Return the (x, y) coordinate for the center point of the cell that contains the specified text.  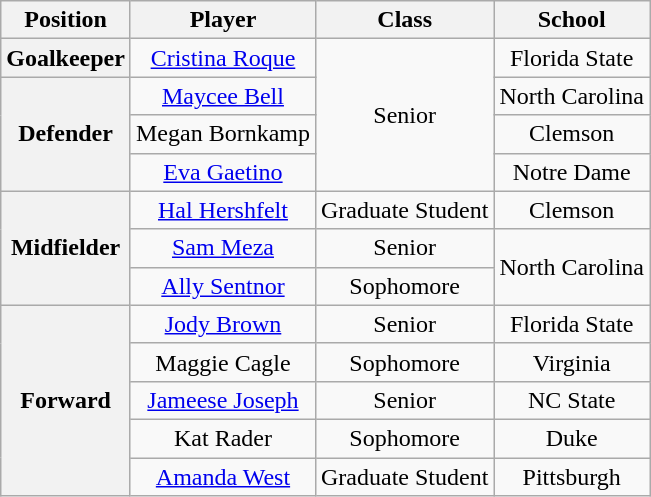
Forward (66, 400)
Megan Bornkamp (222, 134)
Goalkeeper (66, 58)
Jameese Joseph (222, 400)
Cristina Roque (222, 58)
Midfielder (66, 248)
Virginia (572, 362)
Maycee Bell (222, 96)
Duke (572, 438)
NC State (572, 400)
Notre Dame (572, 172)
Sam Meza (222, 248)
Amanda West (222, 477)
Defender (66, 134)
Class (404, 20)
School (572, 20)
Maggie Cagle (222, 362)
Kat Rader (222, 438)
Position (66, 20)
Ally Sentnor (222, 286)
Eva Gaetino (222, 172)
Jody Brown (222, 324)
Hal Hershfelt (222, 210)
Player (222, 20)
Pittsburgh (572, 477)
